Search for the cell housing the specified text and yield its [x, y] center coordinate. 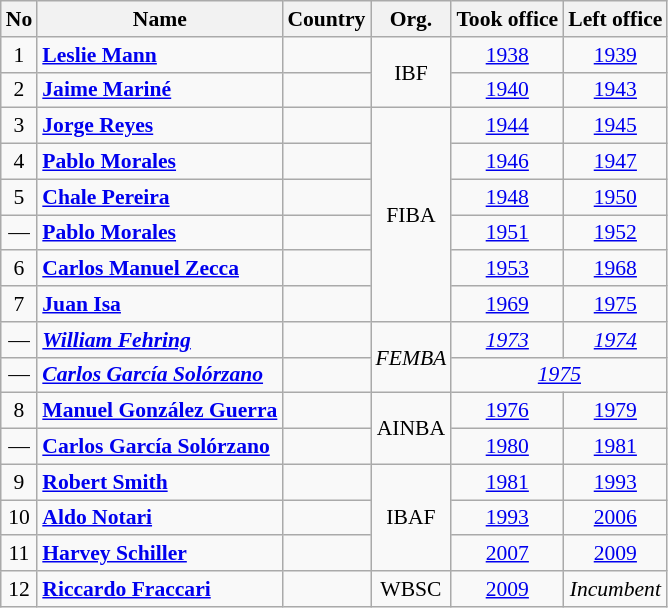
1940 [507, 90]
Left office [615, 19]
1952 [615, 233]
1 [20, 55]
1945 [615, 126]
Harvey Schiller [160, 554]
11 [20, 554]
Incumbent [615, 589]
2 [20, 90]
1938 [507, 55]
1946 [507, 162]
2007 [507, 554]
12 [20, 589]
Jorge Reyes [160, 126]
1973 [507, 340]
Country [326, 19]
Org. [410, 19]
IBF [410, 72]
2006 [615, 518]
Jaime Mariné [160, 90]
IBAF [410, 518]
9 [20, 482]
3 [20, 126]
1974 [615, 340]
4 [20, 162]
Chale Pereira [160, 197]
1951 [507, 233]
10 [20, 518]
FEMBA [410, 358]
Riccardo Fraccari [160, 589]
Name [160, 19]
1979 [615, 411]
AINBA [410, 428]
8 [20, 411]
Carlos Manuel Zecca [160, 269]
Juan Isa [160, 304]
Took office [507, 19]
1944 [507, 126]
1950 [615, 197]
Leslie Mann [160, 55]
William Fehring [160, 340]
1980 [507, 447]
7 [20, 304]
1948 [507, 197]
6 [20, 269]
Robert Smith [160, 482]
Aldo Notari [160, 518]
1953 [507, 269]
No [20, 19]
1976 [507, 411]
1943 [615, 90]
Manuel González Guerra [160, 411]
WBSC [410, 589]
FIBA [410, 215]
5 [20, 197]
1969 [507, 304]
1947 [615, 162]
1968 [615, 269]
1939 [615, 55]
